Return [x, y] of the center of cell containing provided text 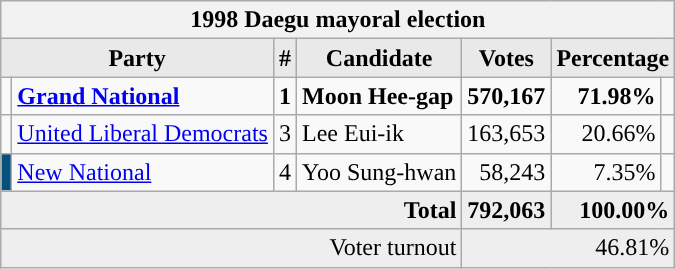
New National [143, 172]
# [284, 58]
United Liberal Democrats [143, 134]
1998 Daegu mayoral election [338, 20]
Moon Hee-gap [380, 96]
570,167 [506, 96]
20.66% [606, 134]
3 [284, 134]
Lee Eui-ik [380, 134]
7.35% [606, 172]
58,243 [506, 172]
Candidate [380, 58]
4 [284, 172]
Total [232, 210]
Votes [506, 58]
Yoo Sung-hwan [380, 172]
1 [284, 96]
Party [138, 58]
46.81% [568, 248]
Percentage [613, 58]
Grand National [143, 96]
792,063 [506, 210]
Voter turnout [232, 248]
100.00% [613, 210]
163,653 [506, 134]
71.98% [606, 96]
